For the text-containing cell, return its midpoint in (X, Y) coordinate format. 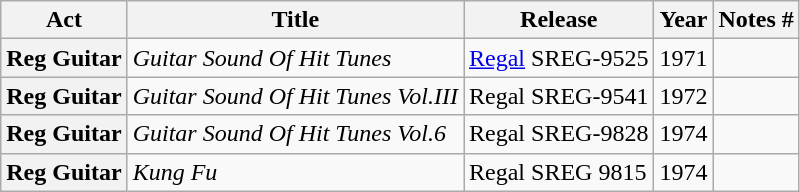
Guitar Sound Of Hit Tunes Vol.6 (295, 134)
Notes # (756, 20)
Guitar Sound Of Hit Tunes (295, 58)
Act (64, 20)
Regal SREG-9541 (559, 96)
Release (559, 20)
Regal SREG 9815 (559, 172)
1972 (684, 96)
Kung Fu (295, 172)
Regal SREG-9525 (559, 58)
1971 (684, 58)
Guitar Sound Of Hit Tunes Vol.III (295, 96)
Title (295, 20)
Year (684, 20)
Regal SREG-9828 (559, 134)
